Detect which cell encompasses the target text, then output its [X, Y] center coordinate. 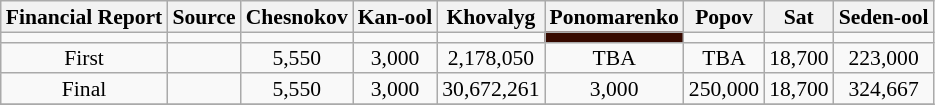
Source [204, 16]
Chesnokov [297, 16]
Financial Report [84, 16]
Kan-ool [395, 16]
223,000 [884, 58]
Final [84, 90]
Seden-ool [884, 16]
Khovalyg [490, 16]
250,000 [724, 90]
Sat [798, 16]
324,667 [884, 90]
30,672,261 [490, 90]
2,178,050 [490, 58]
Popov [724, 16]
Ponomarenko [614, 16]
First [84, 58]
